Provide the (X, Y) coordinate of the cell's center where the given text is located.  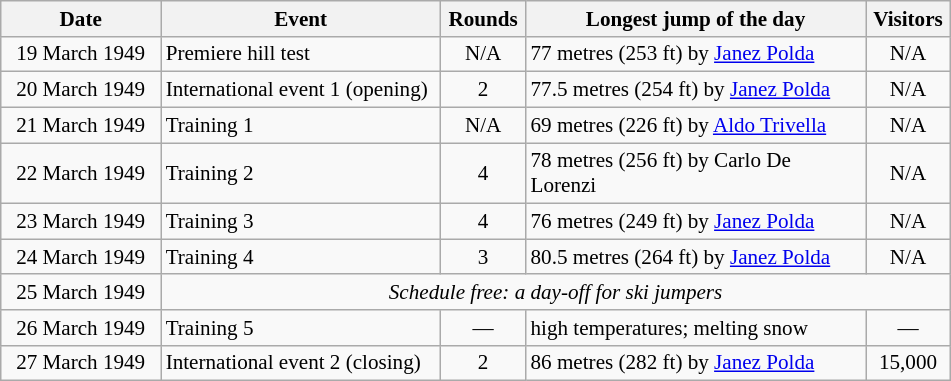
22 March 1949 (81, 174)
86 metres (282 ft) by Janez Polda (696, 362)
Date (81, 18)
Longest jump of the day (696, 18)
27 March 1949 (81, 362)
77 metres (253 ft) by Janez Polda (696, 54)
24 March 1949 (81, 256)
20 March 1949 (81, 90)
Training 5 (301, 328)
Schedule free: a day-off for ski jumpers (556, 292)
76 metres (249 ft) by Janez Polda (696, 222)
International event 2 (closing) (301, 362)
Training 3 (301, 222)
Training 1 (301, 124)
Rounds (484, 18)
high temperatures; melting snow (696, 328)
Event (301, 18)
23 March 1949 (81, 222)
80.5 metres (264 ft) by Janez Polda (696, 256)
19 March 1949 (81, 54)
International event 1 (opening) (301, 90)
78 metres (256 ft) by Carlo De Lorenzi (696, 174)
Premiere hill test (301, 54)
69 metres (226 ft) by Aldo Trivella (696, 124)
15,000 (908, 362)
3 (484, 256)
Training 4 (301, 256)
Visitors (908, 18)
21 March 1949 (81, 124)
25 March 1949 (81, 292)
Training 2 (301, 174)
26 March 1949 (81, 328)
77.5 metres (254 ft) by Janez Polda (696, 90)
